Pinpoint the cell where the given text exists, returning its [x, y] midpoint coordinate. 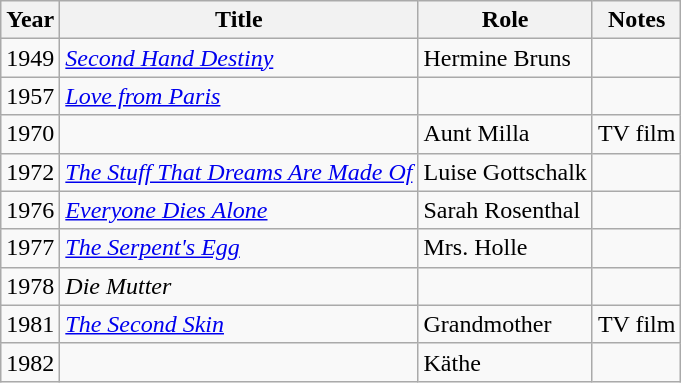
Käthe [505, 362]
Notes [636, 20]
Luise Gottschalk [505, 172]
1978 [30, 286]
Title [239, 20]
1957 [30, 96]
Everyone Dies Alone [239, 210]
1949 [30, 58]
1982 [30, 362]
The Second Skin [239, 324]
Die Mutter [239, 286]
Mrs. Holle [505, 248]
Year [30, 20]
The Serpent's Egg [239, 248]
Second Hand Destiny [239, 58]
Aunt Milla [505, 134]
Love from Paris [239, 96]
1977 [30, 248]
1970 [30, 134]
Hermine Bruns [505, 58]
1981 [30, 324]
The Stuff That Dreams Are Made Of [239, 172]
1972 [30, 172]
Sarah Rosenthal [505, 210]
Role [505, 20]
Grandmother [505, 324]
1976 [30, 210]
